Search for the cell housing the specified text and yield its [X, Y] center coordinate. 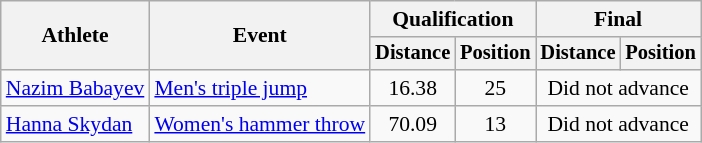
Athlete [76, 36]
Final [618, 19]
Qualification [452, 19]
16.38 [412, 88]
Hanna Skydan [76, 124]
Men's triple jump [260, 88]
Nazim Babayev [76, 88]
70.09 [412, 124]
25 [495, 88]
Women's hammer throw [260, 124]
13 [495, 124]
Event [260, 36]
